Return [x, y] of the center of cell containing provided text 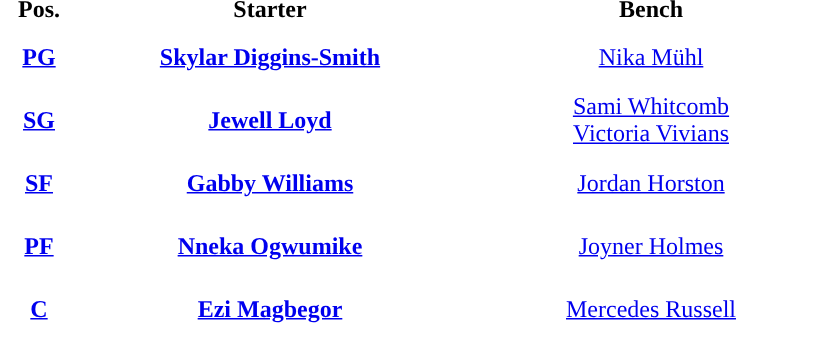
SG [39, 120]
C [39, 309]
Jordan Horston [651, 183]
Joyner Holmes [651, 246]
SF [39, 183]
Jewell Loyd [270, 120]
PG [39, 57]
Ezi Magbegor [270, 309]
Sami WhitcombVictoria Vivians [651, 120]
PF [39, 246]
Skylar Diggins-Smith [270, 57]
Gabby Williams [270, 183]
Nika Mühl [651, 57]
Mercedes Russell [651, 309]
Nneka Ogwumike [270, 246]
